Provide the [x, y] coordinate of the cell's center where the given text is located.  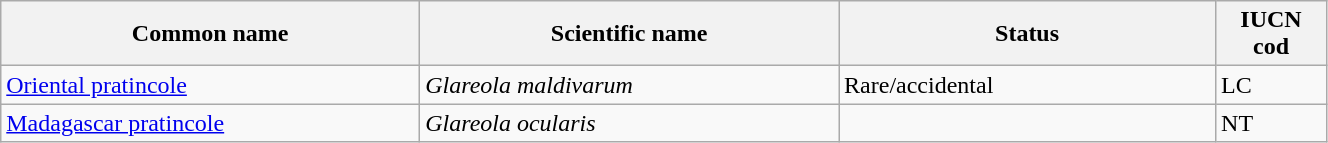
Madagascar pratincole [210, 123]
Glareola maldivarum [630, 85]
IUCN cod [1272, 34]
Oriental pratincole [210, 85]
Scientific name [630, 34]
LC [1272, 85]
NT [1272, 123]
Common name [210, 34]
Status [1028, 34]
Rare/accidental [1028, 85]
Glareola ocularis [630, 123]
